Detect which cell encompasses the target text, then output its (x, y) center coordinate. 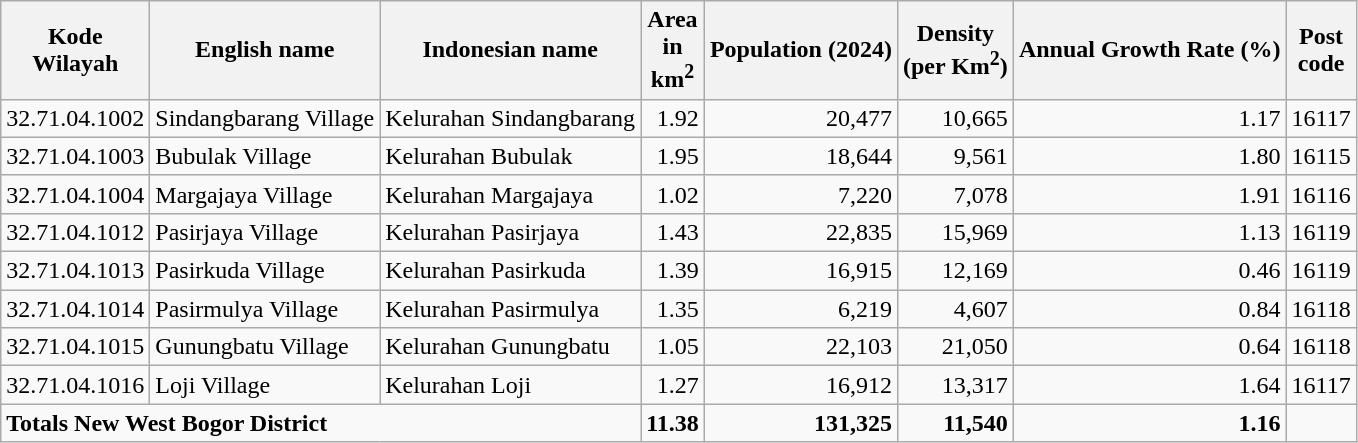
1.95 (673, 156)
1.43 (673, 232)
12,169 (955, 271)
10,665 (955, 118)
Pasirkuda Village (265, 271)
1.13 (1150, 232)
Margajaya Village (265, 194)
Kelurahan Gunungbatu (510, 347)
16115 (1321, 156)
11.38 (673, 423)
Pasirmulya Village (265, 309)
1.91 (1150, 194)
32.71.04.1015 (76, 347)
32.71.04.1016 (76, 385)
Loji Village (265, 385)
Gunungbatu Village (265, 347)
KodeWilayah (76, 50)
English name (265, 50)
Totals New West Bogor District (321, 423)
4,607 (955, 309)
Sindangbarang Village (265, 118)
32.71.04.1013 (76, 271)
32.71.04.1002 (76, 118)
0.64 (1150, 347)
Pasirjaya Village (265, 232)
Kelurahan Margajaya (510, 194)
Density (per Km2) (955, 50)
1.02 (673, 194)
6,219 (800, 309)
11,540 (955, 423)
1.27 (673, 385)
Bubulak Village (265, 156)
18,644 (800, 156)
1.17 (1150, 118)
Kelurahan Sindangbarang (510, 118)
0.46 (1150, 271)
7,220 (800, 194)
32.71.04.1004 (76, 194)
22,835 (800, 232)
22,103 (800, 347)
16,915 (800, 271)
Population (2024) (800, 50)
1.35 (673, 309)
Postcode (1321, 50)
1.92 (673, 118)
Indonesian name (510, 50)
16116 (1321, 194)
Kelurahan Pasirmulya (510, 309)
Area inkm2 (673, 50)
Kelurahan Pasirjaya (510, 232)
1.80 (1150, 156)
21,050 (955, 347)
Kelurahan Pasirkuda (510, 271)
32.71.04.1012 (76, 232)
13,317 (955, 385)
9,561 (955, 156)
15,969 (955, 232)
7,078 (955, 194)
Kelurahan Bubulak (510, 156)
1.39 (673, 271)
Kelurahan Loji (510, 385)
32.71.04.1014 (76, 309)
16,912 (800, 385)
32.71.04.1003 (76, 156)
Annual Growth Rate (%) (1150, 50)
131,325 (800, 423)
1.64 (1150, 385)
1.05 (673, 347)
20,477 (800, 118)
0.84 (1150, 309)
1.16 (1150, 423)
